Return (X, Y) of the center of cell containing provided text 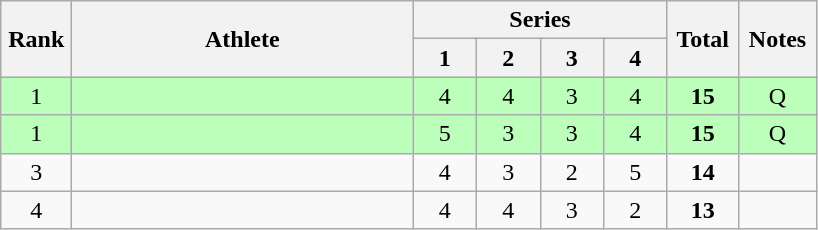
Notes (778, 39)
13 (702, 210)
Athlete (242, 39)
14 (702, 172)
Total (702, 39)
Rank (36, 39)
Series (540, 20)
